Scan for the cell matching the given text and deliver its [x, y] coordinate at center. 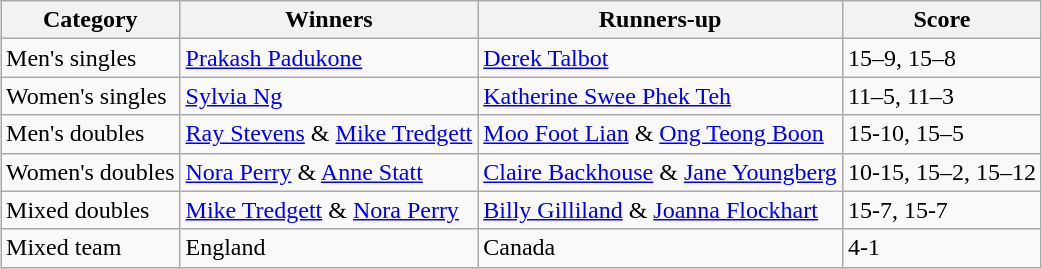
Billy Gilliland & Joanna Flockhart [660, 210]
Men's singles [90, 58]
10-15, 15–2, 15–12 [942, 172]
Claire Backhouse & Jane Youngberg [660, 172]
Runners-up [660, 20]
Women's singles [90, 96]
Sylvia Ng [329, 96]
Prakash Padukone [329, 58]
15–9, 15–8 [942, 58]
England [329, 248]
11–5, 11–3 [942, 96]
Mixed team [90, 248]
Katherine Swee Phek Teh [660, 96]
Women's doubles [90, 172]
Nora Perry & Anne Statt [329, 172]
Category [90, 20]
Canada [660, 248]
Mixed doubles [90, 210]
15-10, 15–5 [942, 134]
Moo Foot Lian & Ong Teong Boon [660, 134]
4-1 [942, 248]
Winners [329, 20]
Ray Stevens & Mike Tredgett [329, 134]
Mike Tredgett & Nora Perry [329, 210]
Men's doubles [90, 134]
Score [942, 20]
Derek Talbot [660, 58]
15-7, 15-7 [942, 210]
